Find where the given text appears and provide that cell's center as [x, y] coordinate. 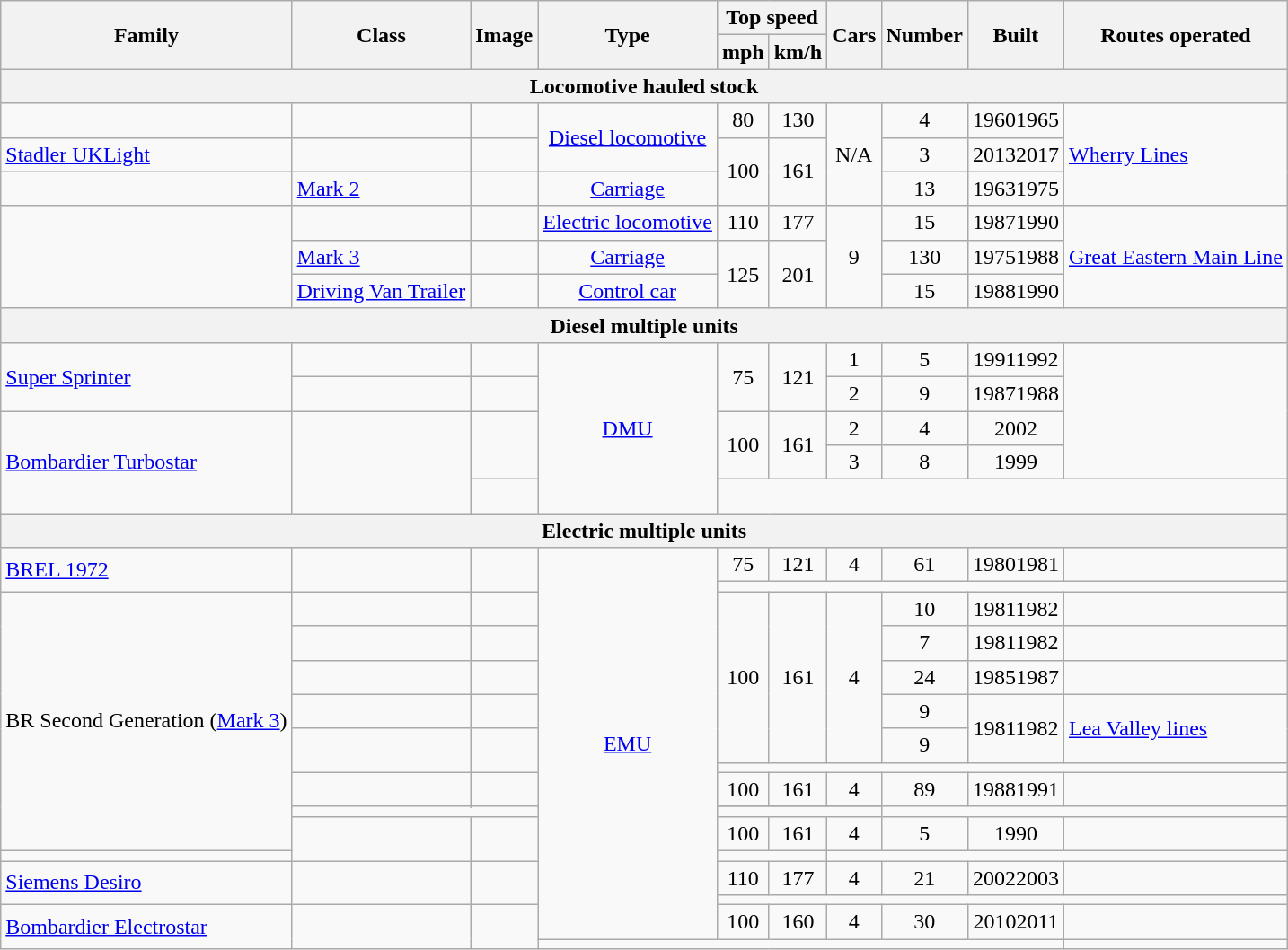
Diesel locomotive [628, 137]
2002 [1015, 428]
61 [924, 565]
19881991 [1015, 789]
19911992 [1015, 359]
Top speed [772, 18]
19631975 [1015, 189]
20102011 [1015, 922]
Cars [854, 35]
BR Second Generation (Mark 3) [146, 722]
Siemens Desiro [146, 882]
Built [1015, 35]
Super Sprinter [146, 376]
1 [854, 359]
Type [628, 35]
Class [381, 35]
Stadler UKLight [146, 154]
24 [924, 677]
Control car [628, 291]
13 [924, 189]
Mark 2 [381, 189]
BREL 1972 [146, 569]
19871990 [1015, 223]
19751988 [1015, 257]
EMU [628, 743]
10 [924, 609]
Locomotive hauled stock [645, 86]
Electric locomotive [628, 223]
DMU [628, 427]
Bombardier Electrostar [146, 927]
89 [924, 789]
80 [743, 120]
Bombardier Turbostar [146, 462]
Driving Van Trailer [381, 291]
km/h [798, 52]
19881990 [1015, 291]
N/A [854, 154]
20132017 [1015, 154]
19871988 [1015, 393]
mph [743, 52]
19801981 [1015, 565]
Family [146, 35]
Diesel multiple units [645, 325]
Great Eastern Main Line [1175, 257]
Electric multiple units [645, 531]
Image [505, 35]
1990 [1015, 833]
8 [924, 462]
19601965 [1015, 120]
Number [924, 35]
160 [798, 922]
30 [924, 922]
Wherry Lines [1175, 154]
125 [743, 274]
Lea Valley lines [1175, 728]
1999 [1015, 462]
Mark 3 [381, 257]
19851987 [1015, 677]
7 [924, 643]
21 [924, 877]
20022003 [1015, 877]
Routes operated [1175, 35]
201 [798, 274]
